Find where the given text appears and provide that cell's center as [x, y] coordinate. 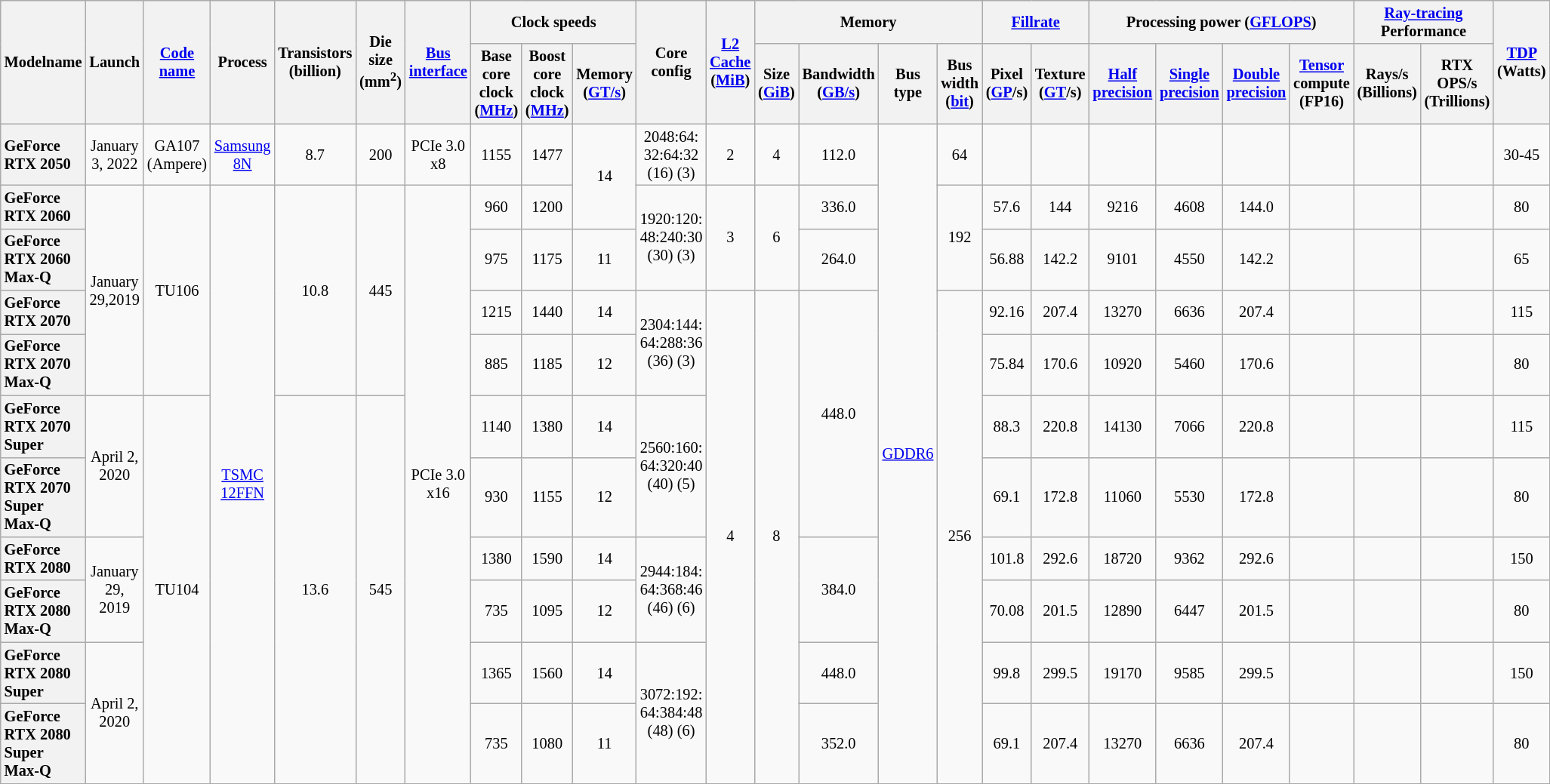
3 [730, 237]
1095 [547, 611]
10.8 [315, 290]
GeForce RTX 2070 Max-Q [44, 364]
1365 [497, 673]
GeForce RTX 2050 [44, 155]
144 [1060, 207]
336.0 [839, 207]
GeForce RTX 2070 Super Max-Q [44, 497]
7066 [1190, 426]
Memory (GT/s) [604, 84]
GeForce RTX 2080 [44, 558]
RTX OPS/s (Trillions) [1457, 84]
Size (GiB) [776, 84]
1560 [547, 673]
Processing power (GFLOPS) [1222, 22]
75.84 [1007, 364]
Transistors (billion) [315, 62]
13.6 [315, 589]
960 [497, 207]
GeForce RTX 2070 [44, 312]
Process [242, 62]
1200 [547, 207]
January 3, 2022 [115, 155]
TU106 [177, 290]
Bus type [908, 84]
Memory [868, 22]
2944:184: 64:368:46 (46) (6) [671, 589]
Boost core clock (MHz) [547, 84]
2560:160: 64:320:40 (40) (5) [671, 466]
January 29, 2019 [115, 589]
1140 [497, 426]
Bandwidth (GB/s) [839, 84]
12890 [1123, 611]
1590 [547, 558]
Single precision [1190, 84]
Fillrate [1036, 22]
1175 [547, 260]
57.6 [1007, 207]
1477 [547, 155]
1215 [497, 312]
January 29,2019 [115, 290]
2 [730, 155]
1440 [547, 312]
GeForce RTX 2060 [44, 207]
545 [381, 589]
30-45 [1521, 155]
1185 [547, 364]
9101 [1123, 260]
Base core clock (MHz) [497, 84]
Pixel (GP/s) [1007, 84]
70.08 [1007, 611]
14130 [1123, 426]
GeForce RTX 2080 Super [44, 673]
5530 [1190, 497]
8.7 [315, 155]
GeForce RTX 2080 Super Max-Q [44, 743]
4550 [1190, 260]
Core config [671, 62]
2048:64: 32:64:32 (16) (3) [671, 155]
Modelname [44, 62]
Texture (GT/s) [1060, 84]
8 [776, 537]
11060 [1123, 497]
88.3 [1007, 426]
Half precision [1123, 84]
Ray-tracing Performance [1424, 22]
352.0 [839, 743]
5460 [1190, 364]
TDP (Watts) [1521, 62]
384.0 [839, 589]
101.8 [1007, 558]
Code name [177, 62]
56.88 [1007, 260]
GDDR6 [908, 453]
Double precision [1256, 84]
Bus width (bit) [960, 84]
4608 [1190, 207]
9585 [1190, 673]
Die size (mm2) [381, 62]
975 [497, 260]
1080 [547, 743]
PCIe 3.0 x8 [438, 155]
GA107(Ampere) [177, 155]
GeForce RTX 2070 Super [44, 426]
Bus interface [438, 62]
10920 [1123, 364]
65 [1521, 260]
885 [497, 364]
264.0 [839, 260]
99.8 [1007, 673]
GeForce RTX 2080 Max-Q [44, 611]
930 [497, 497]
6 [776, 237]
64 [960, 155]
GeForce RTX 2060 Max-Q [44, 260]
3072:192: 64:384:48 (48) (6) [671, 712]
256 [960, 537]
1920:120: 48:240:30 (30) (3) [671, 237]
PCIe 3.0 x16 [438, 484]
19170 [1123, 673]
TSMC12FFN [242, 484]
200 [381, 155]
445 [381, 290]
Tensor compute (FP16) [1321, 84]
6447 [1190, 611]
L2 Cache (MiB) [730, 62]
92.16 [1007, 312]
112.0 [839, 155]
18720 [1123, 558]
144.0 [1256, 207]
2304:144: 64:288:36 (36) (3) [671, 343]
192 [960, 237]
TU104 [177, 589]
9362 [1190, 558]
Samsung 8N [242, 155]
Launch [115, 62]
Rays/s (Billions) [1388, 84]
Clock speeds [554, 22]
9216 [1123, 207]
